Provide the [x, y] coordinate of the cell's center where the given text is located.  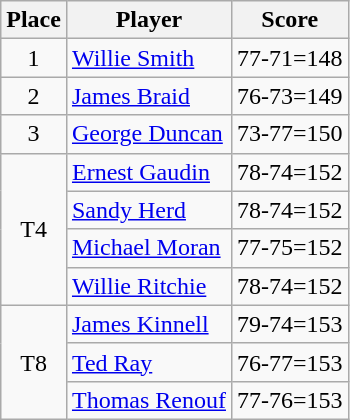
77-76=153 [290, 400]
George Duncan [148, 134]
Place [34, 20]
Ernest Gaudin [148, 172]
Willie Smith [148, 58]
79-74=153 [290, 324]
Player [148, 20]
73-77=150 [290, 134]
Thomas Renouf [148, 400]
Sandy Herd [148, 210]
Michael Moran [148, 248]
77-75=152 [290, 248]
James Braid [148, 96]
76-77=153 [290, 362]
2 [34, 96]
3 [34, 134]
1 [34, 58]
T8 [34, 362]
Ted Ray [148, 362]
T4 [34, 229]
James Kinnell [148, 324]
77-71=148 [290, 58]
Score [290, 20]
Willie Ritchie [148, 286]
76-73=149 [290, 96]
